From the cell containing the given text, extract its center point as (X, Y) coordinate. 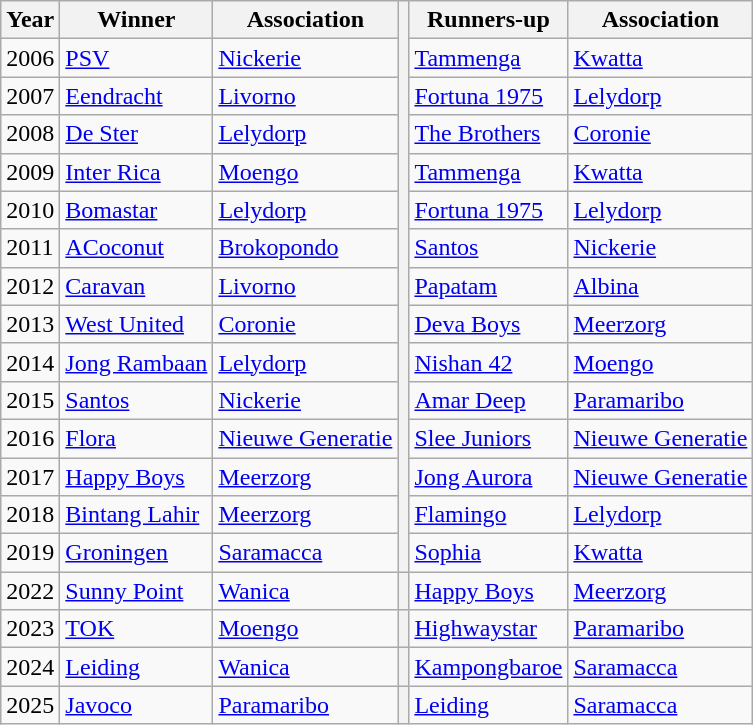
TOK (136, 629)
Eendracht (136, 96)
Highwaystar (488, 629)
Year (30, 20)
2022 (30, 591)
Winner (136, 20)
2015 (30, 400)
Bintang Lahir (136, 515)
2024 (30, 667)
2023 (30, 629)
2018 (30, 515)
Flora (136, 438)
West United (136, 324)
Inter Rica (136, 172)
Amar Deep (488, 400)
Jong Rambaan (136, 362)
2011 (30, 248)
2007 (30, 96)
2012 (30, 286)
Bomastar (136, 210)
2016 (30, 438)
Sunny Point (136, 591)
Jong Aurora (488, 477)
Runners-up (488, 20)
Slee Juniors (488, 438)
The Brothers (488, 134)
PSV (136, 58)
Caravan (136, 286)
Nishan 42 (488, 362)
Javoco (136, 705)
Groningen (136, 553)
2009 (30, 172)
ACoconut (136, 248)
Flamingo (488, 515)
Papatam (488, 286)
2006 (30, 58)
Kampongbaroe (488, 667)
2008 (30, 134)
Deva Boys (488, 324)
2019 (30, 553)
Brokopondo (306, 248)
2014 (30, 362)
2010 (30, 210)
Albina (660, 286)
De Ster (136, 134)
2025 (30, 705)
Sophia (488, 553)
2017 (30, 477)
2013 (30, 324)
